Extract the (x, y) coordinate from the center of the cell holding the provided text.  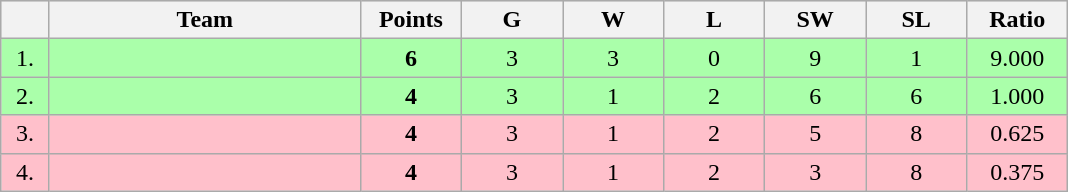
0.625 (1018, 134)
0.375 (1018, 172)
G (512, 20)
2. (26, 96)
1.000 (1018, 96)
W (612, 20)
Team (204, 20)
SW (816, 20)
9 (816, 58)
Points (410, 20)
9.000 (1018, 58)
3. (26, 134)
4. (26, 172)
1. (26, 58)
5 (816, 134)
0 (714, 58)
L (714, 20)
Ratio (1018, 20)
SL (916, 20)
